Return the (x, y) coordinate for the center point of the cell that contains the specified text.  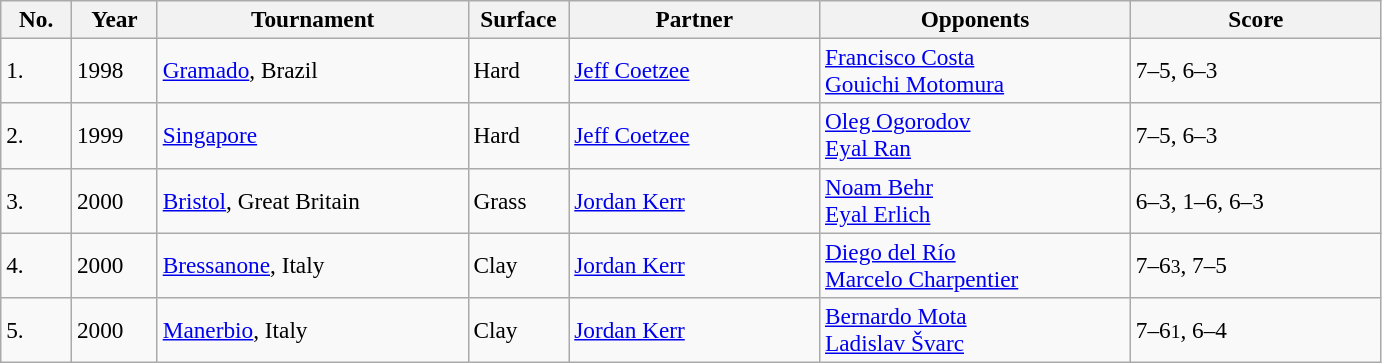
4. (36, 264)
Opponents (976, 19)
1. (36, 70)
Oleg Ogorodov Eyal Ran (976, 136)
Bristol, Great Britain (312, 200)
3. (36, 200)
Francisco Costa Gouichi Motomura (976, 70)
1999 (115, 136)
Noam Behr Eyal Erlich (976, 200)
Bernardo Mota Ladislav Švarc (976, 330)
1998 (115, 70)
6–3, 1–6, 6–3 (1256, 200)
5. (36, 330)
Gramado, Brazil (312, 70)
Manerbio, Italy (312, 330)
Bressanone, Italy (312, 264)
Partner (694, 19)
Year (115, 19)
7–61, 6–4 (1256, 330)
Tournament (312, 19)
Score (1256, 19)
2. (36, 136)
Singapore (312, 136)
7–63, 7–5 (1256, 264)
Surface (518, 19)
No. (36, 19)
Grass (518, 200)
Diego del Río Marcelo Charpentier (976, 264)
